Extract the [x, y] coordinate from the center of the cell holding the provided text.  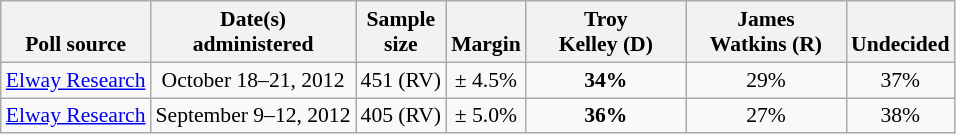
± 5.0% [486, 116]
Undecided [900, 32]
37% [900, 80]
405 (RV) [402, 116]
September 9–12, 2012 [254, 116]
38% [900, 116]
29% [766, 80]
Poll source [76, 32]
34% [606, 80]
36% [606, 116]
Date(s)administered [254, 32]
451 (RV) [402, 80]
Margin [486, 32]
JamesWatkins (R) [766, 32]
TroyKelley (D) [606, 32]
27% [766, 116]
± 4.5% [486, 80]
October 18–21, 2012 [254, 80]
Samplesize [402, 32]
